Return the [x, y] coordinate for the center point of the cell that contains the specified text.  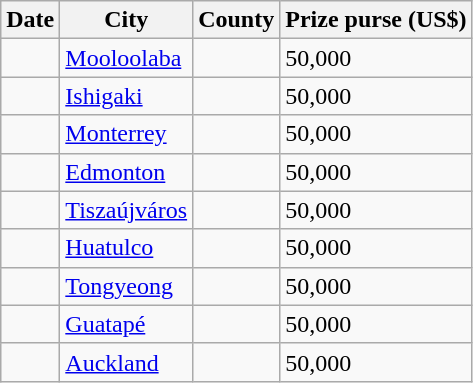
Mooloolaba [126, 58]
Tongyeong [126, 286]
Huatulco [126, 248]
County [236, 20]
Tiszaújváros [126, 210]
Date [30, 20]
Guatapé [126, 324]
Edmonton [126, 172]
Auckland [126, 362]
City [126, 20]
Prize purse (US$) [376, 20]
Monterrey [126, 134]
Ishigaki [126, 96]
